Pinpoint the cell where the given text exists, returning its (x, y) midpoint coordinate. 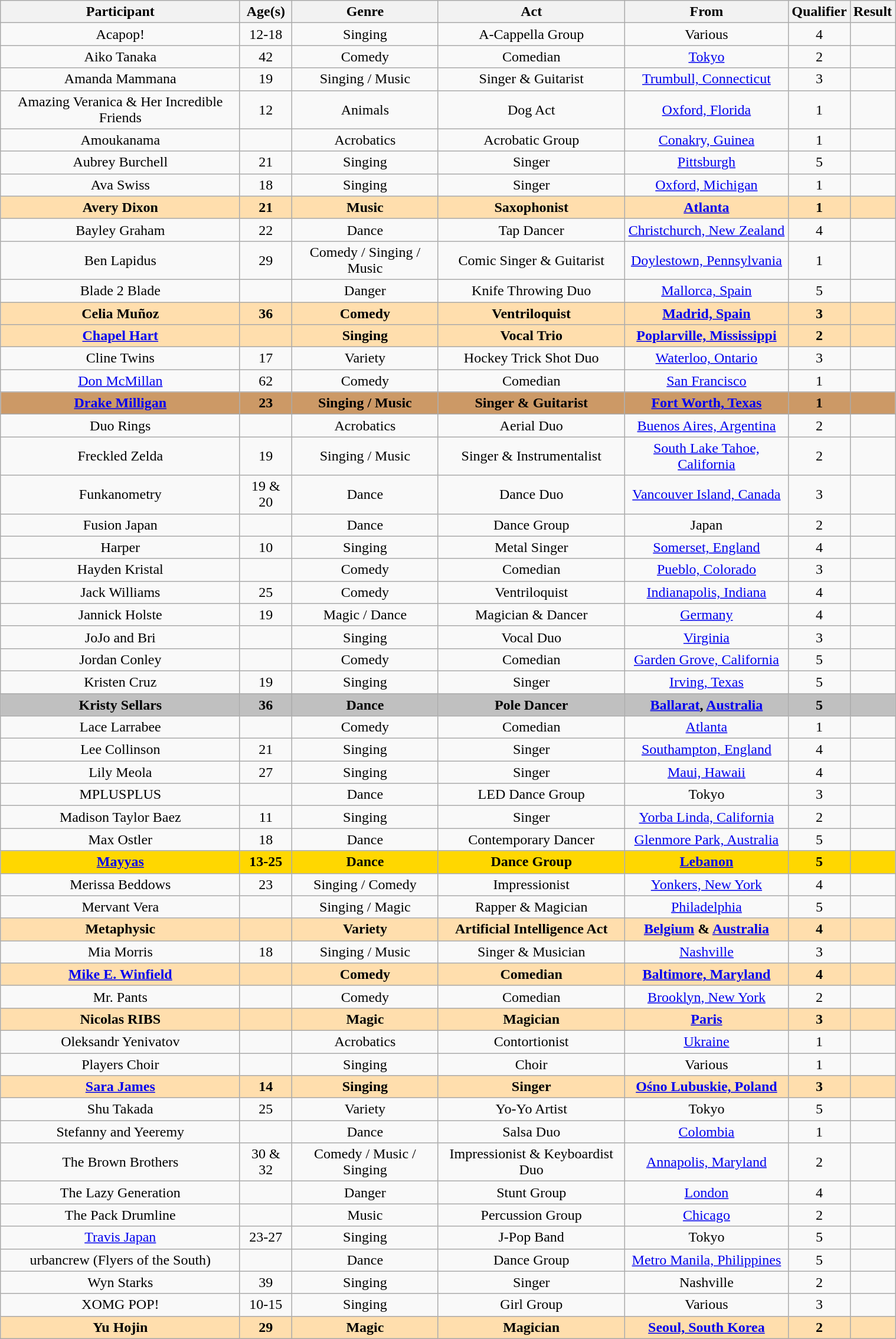
11 (266, 817)
Act (531, 12)
Hayden Kristal (120, 570)
Animals (365, 110)
Oleksandr Yenivatov (120, 1041)
Freckled Zelda (120, 456)
XOMG POP! (120, 1305)
Age(s) (266, 12)
Stunt Group (531, 1193)
Japan (707, 525)
Drake Milligan (120, 403)
Amanda Mammana (120, 79)
Funkanometry (120, 495)
62 (266, 381)
Lebanon (707, 862)
Colombia (707, 1132)
JoJo and Bri (120, 637)
Avery Dixon (120, 207)
30 & 32 (266, 1162)
Cline Twins (120, 358)
Metaphysic (120, 929)
Virginia (707, 637)
Choir (531, 1064)
Max Ostler (120, 840)
Garden Grove, California (707, 659)
Glenmore Park, Australia (707, 840)
Madrid, Spain (707, 313)
Impressionist & Keyboardist Duo (531, 1162)
17 (266, 358)
Wyn Starks (120, 1282)
Kristy Sellars (120, 704)
Merissa Beddows (120, 884)
Fusion Japan (120, 525)
Bayley Graham (120, 230)
The Pack Drumline (120, 1215)
22 (266, 230)
Aubrey Burchell (120, 162)
Oxford, Michigan (707, 185)
Doylestown, Pennsylvania (707, 260)
Yu Hojin (120, 1327)
Mr. Pants (120, 997)
12 (266, 110)
Maui, Hawaii (707, 772)
Oxford, Florida (707, 110)
Metal Singer (531, 547)
Celia Muñoz (120, 313)
Singing / Magic (365, 907)
Harper (120, 547)
Paris (707, 1019)
MPLUSPLUS (120, 795)
Contortionist (531, 1041)
Mervant Vera (120, 907)
Jannick Holste (120, 615)
Pole Dancer (531, 704)
Mallorca, Spain (707, 290)
Don McMillan (120, 381)
Ava Swiss (120, 185)
Ballarat, Australia (707, 704)
Vocal Duo (531, 637)
Artificial Intelligence Act (531, 929)
Dance Duo (531, 495)
Lee Collinson (120, 750)
Irving, Texas (707, 682)
12-18 (266, 34)
Acapop! (120, 34)
Lily Meola (120, 772)
Comic Singer & Guitarist (531, 260)
Lace Larrabee (120, 727)
27 (266, 772)
Singing / Comedy (365, 884)
Pittsburgh (707, 162)
Poplarville, Mississippi (707, 336)
Sara James (120, 1087)
39 (266, 1282)
Amoukanama (120, 140)
Waterloo, Ontario (707, 358)
Annapolis, Maryland (707, 1162)
Vocal Trio (531, 336)
Singer & Instrumentalist (531, 456)
Players Choir (120, 1064)
Aiko Tanaka (120, 57)
Yo-Yo Artist (531, 1109)
Jack Williams (120, 592)
Percussion Group (531, 1215)
Kristen Cruz (120, 682)
Magician & Dancer (531, 615)
Blade 2 Blade (120, 290)
Stefanny and Yeeremy (120, 1132)
Duo Rings (120, 426)
Saxophonist (531, 207)
South Lake Tahoe, California (707, 456)
Salsa Duo (531, 1132)
Ben Lapidus (120, 260)
Rapper & Magician (531, 907)
Yonkers, New York (707, 884)
Dog Act (531, 110)
Baltimore, Maryland (707, 974)
Madison Taylor Baez (120, 817)
Comedy / Singing / Music (365, 260)
Seoul, South Korea (707, 1327)
Conakry, Guinea (707, 140)
Participant (120, 12)
Knife Throwing Duo (531, 290)
Singer & Musician (531, 952)
23-27 (266, 1237)
Contemporary Dancer (531, 840)
Ukraine (707, 1041)
urbancrew (Flyers of the South) (120, 1260)
Travis Japan (120, 1237)
Qualifier (819, 12)
10 (266, 547)
Belgium & Australia (707, 929)
Buenos Aires, Argentina (707, 426)
Magic / Dance (365, 615)
Hockey Trick Shot Duo (531, 358)
Aerial Duo (531, 426)
The Lazy Generation (120, 1193)
San Francisco (707, 381)
J-Pop Band (531, 1237)
13-25 (266, 862)
From (707, 12)
Germany (707, 615)
Impressionist (531, 884)
LED Dance Group (531, 795)
19 & 20 (266, 495)
Southampton, England (707, 750)
The Brown Brothers (120, 1162)
Ośno Lubuskie, Poland (707, 1087)
Mike E. Winfield (120, 974)
Chapel Hart (120, 336)
Fort Worth, Texas (707, 403)
Vancouver Island, Canada (707, 495)
Girl Group (531, 1305)
14 (266, 1087)
Chicago (707, 1215)
Shu Takada (120, 1109)
Amazing Veranica & Her Incredible Friends (120, 110)
Christchurch, New Zealand (707, 230)
10-15 (266, 1305)
Jordan Conley (120, 659)
Indianapolis, Indiana (707, 592)
Comedy / Music / Singing (365, 1162)
Philadelphia (707, 907)
Result (872, 12)
Metro Manila, Philippines (707, 1260)
Acrobatic Group (531, 140)
London (707, 1193)
Yorba Linda, California (707, 817)
42 (266, 57)
A-Cappella Group (531, 34)
Brooklyn, New York (707, 997)
Mia Morris (120, 952)
Somerset, England (707, 547)
Pueblo, Colorado (707, 570)
Nicolas RIBS (120, 1019)
Genre (365, 12)
Tap Dancer (531, 230)
Trumbull, Connecticut (707, 79)
Mayyas (120, 862)
